From the cell containing the given text, extract its center point as [x, y] coordinate. 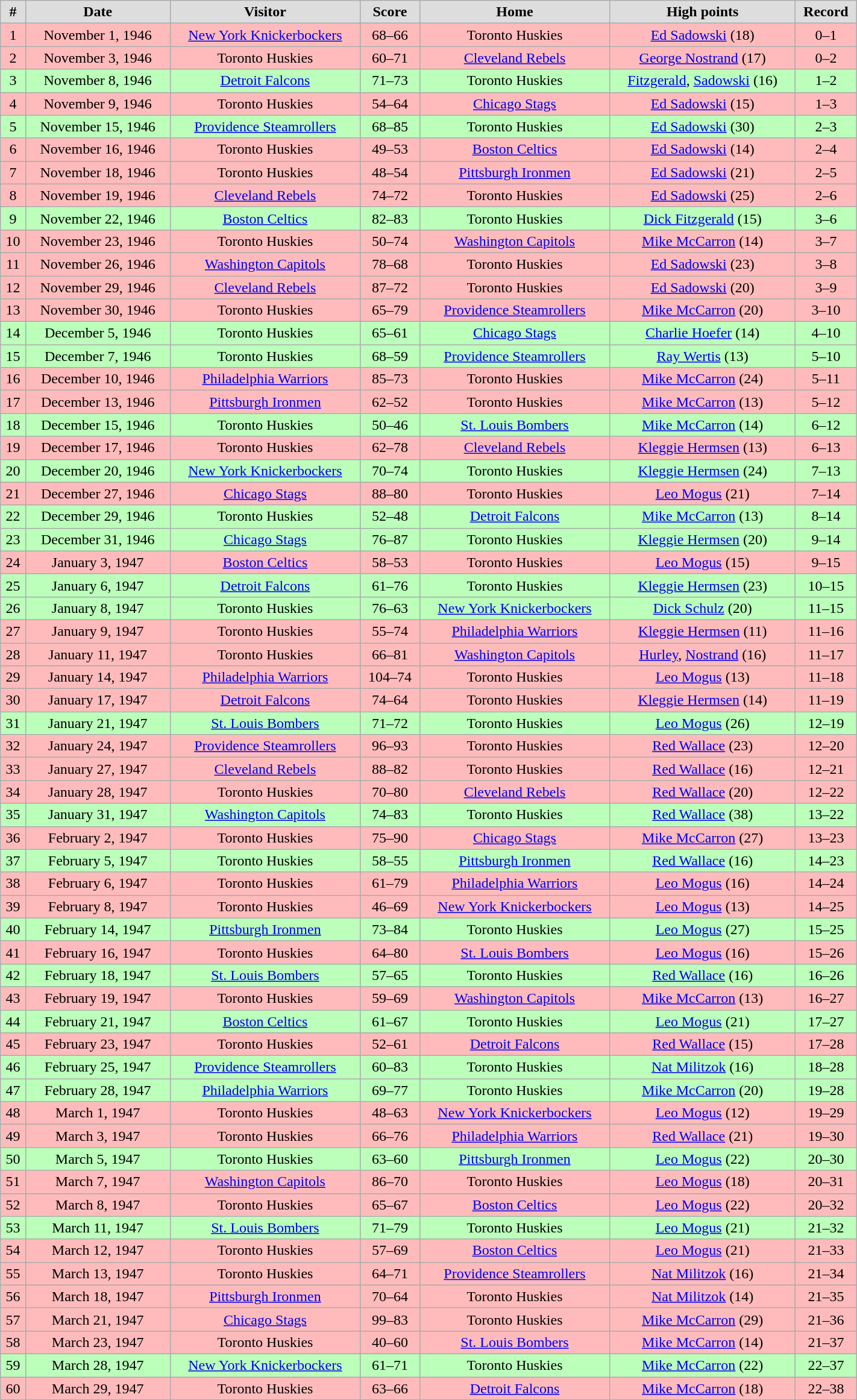
November 30, 1946 [98, 310]
96–93 [390, 746]
3–7 [826, 241]
Hurley, Nostrand (16) [703, 654]
November 23, 1946 [98, 241]
December 31, 1946 [98, 539]
10–15 [826, 585]
60–71 [390, 58]
70–74 [390, 471]
Mike McCarron (29) [703, 1319]
12–19 [826, 723]
13–22 [826, 815]
52–61 [390, 1044]
Ed Sadowski (20) [703, 287]
68–59 [390, 356]
March 3, 1947 [98, 1136]
1 [13, 35]
December 5, 1946 [98, 333]
21–33 [826, 1251]
Ed Sadowski (30) [703, 127]
60 [13, 1388]
Ed Sadowski (15) [703, 104]
December 29, 1946 [98, 516]
6–13 [826, 448]
14–25 [826, 906]
20–30 [826, 1159]
March 11, 1947 [98, 1228]
24 [13, 562]
13–23 [826, 838]
February 6, 1947 [98, 884]
68–85 [390, 127]
21–36 [826, 1319]
January 14, 1947 [98, 677]
0–1 [826, 35]
January 28, 1947 [98, 792]
40 [13, 929]
55 [13, 1273]
November 3, 1946 [98, 58]
56 [13, 1296]
January 6, 1947 [98, 585]
65–67 [390, 1205]
February 25, 1947 [98, 1067]
5 [13, 127]
December 7, 1946 [98, 356]
33 [13, 769]
February 16, 1947 [98, 952]
March 5, 1947 [98, 1159]
29 [13, 677]
Ed Sadowski (18) [703, 35]
March 29, 1947 [98, 1388]
Mike McCarron (22) [703, 1365]
55–74 [390, 631]
71–73 [390, 81]
6 [13, 149]
15–26 [826, 952]
25 [13, 585]
10 [13, 241]
21–37 [826, 1342]
November 26, 1946 [98, 264]
February 8, 1947 [98, 906]
6–12 [826, 425]
2–5 [826, 172]
March 8, 1947 [98, 1205]
Kleggie Hermsen (14) [703, 700]
50–46 [390, 425]
48–54 [390, 172]
12–22 [826, 792]
7–14 [826, 494]
Dick Fitzgerald (15) [703, 218]
54 [13, 1251]
1–2 [826, 81]
74–72 [390, 195]
50–74 [390, 241]
27 [13, 631]
74–83 [390, 815]
74–64 [390, 700]
47 [13, 1090]
Ed Sadowski (14) [703, 149]
63–66 [390, 1388]
January 17, 1947 [98, 700]
November 29, 1946 [98, 287]
20–32 [826, 1205]
71–72 [390, 723]
21–35 [826, 1296]
November 9, 1946 [98, 104]
88–80 [390, 494]
Leo Mogus (15) [703, 562]
Home [515, 12]
64–71 [390, 1273]
Nat Militzok (14) [703, 1296]
11–19 [826, 700]
9–14 [826, 539]
52–48 [390, 516]
February 18, 1947 [98, 975]
61–71 [390, 1365]
Visitor [265, 12]
December 13, 1946 [98, 402]
18–28 [826, 1067]
5–11 [826, 379]
November 18, 1946 [98, 172]
21–34 [826, 1273]
82–83 [390, 218]
7–13 [826, 471]
Charlie Hoefer (14) [703, 333]
19 [13, 448]
8 [13, 195]
76–63 [390, 608]
19–28 [826, 1090]
January 24, 1947 [98, 746]
March 7, 1947 [98, 1182]
Mike McCarron (18) [703, 1388]
50 [13, 1159]
17 [13, 402]
Score [390, 12]
65–61 [390, 333]
1–3 [826, 104]
11 [13, 264]
2–4 [826, 149]
November 16, 1946 [98, 149]
43 [13, 998]
61–67 [390, 1022]
22–38 [826, 1388]
76–87 [390, 539]
14–24 [826, 884]
16 [13, 379]
January 11, 1947 [98, 654]
54–64 [390, 104]
Ed Sadowski (23) [703, 264]
22 [13, 516]
March 18, 1947 [98, 1296]
December 20, 1946 [98, 471]
57 [13, 1319]
48–63 [390, 1113]
60–83 [390, 1067]
2 [13, 58]
39 [13, 906]
14–23 [826, 861]
88–82 [390, 769]
8–14 [826, 516]
12–21 [826, 769]
62–52 [390, 402]
64–80 [390, 952]
35 [13, 815]
George Nostrand (17) [703, 58]
58–53 [390, 562]
13 [13, 310]
3–9 [826, 287]
70–80 [390, 792]
Record [826, 12]
99–83 [390, 1319]
75–90 [390, 838]
19–30 [826, 1136]
Kleggie Hermsen (20) [703, 539]
Dick Schulz (20) [703, 608]
January 8, 1947 [98, 608]
February 14, 1947 [98, 929]
86–70 [390, 1182]
49–53 [390, 149]
44 [13, 1022]
57–69 [390, 1251]
17–27 [826, 1022]
March 21, 1947 [98, 1319]
3–10 [826, 310]
73–84 [390, 929]
Red Wallace (20) [703, 792]
69–77 [390, 1090]
2–3 [826, 127]
November 1, 1946 [98, 35]
41 [13, 952]
70–64 [390, 1296]
Red Wallace (38) [703, 815]
12 [13, 287]
November 19, 1946 [98, 195]
3–6 [826, 218]
January 3, 1947 [98, 562]
November 15, 1946 [98, 127]
59 [13, 1365]
22–37 [826, 1365]
16–26 [826, 975]
61–76 [390, 585]
49 [13, 1136]
63–60 [390, 1159]
31 [13, 723]
December 27, 1946 [98, 494]
February 19, 1947 [98, 998]
66–81 [390, 654]
0–2 [826, 58]
Kleggie Hermsen (11) [703, 631]
November 8, 1946 [98, 81]
# [13, 12]
42 [13, 975]
January 9, 1947 [98, 631]
February 28, 1947 [98, 1090]
5–12 [826, 402]
45 [13, 1044]
March 12, 1947 [98, 1251]
61–79 [390, 884]
9 [13, 218]
46 [13, 1067]
February 23, 1947 [98, 1044]
Kleggie Hermsen (24) [703, 471]
High points [703, 12]
Leo Mogus (18) [703, 1182]
Red Wallace (21) [703, 1136]
46–69 [390, 906]
20 [13, 471]
February 21, 1947 [98, 1022]
9–15 [826, 562]
40–60 [390, 1342]
26 [13, 608]
12–20 [826, 746]
Mike McCarron (24) [703, 379]
14 [13, 333]
December 10, 1946 [98, 379]
Leo Mogus (26) [703, 723]
48 [13, 1113]
66–76 [390, 1136]
Kleggie Hermsen (23) [703, 585]
104–74 [390, 677]
58 [13, 1342]
28 [13, 654]
17–28 [826, 1044]
Fitzgerald, Sadowski (16) [703, 81]
68–66 [390, 35]
November 22, 1946 [98, 218]
87–72 [390, 287]
March 23, 1947 [98, 1342]
3 [13, 81]
58–55 [390, 861]
21–32 [826, 1228]
Mike McCarron (27) [703, 838]
January 27, 1947 [98, 769]
59–69 [390, 998]
23 [13, 539]
11–17 [826, 654]
5–10 [826, 356]
20–31 [826, 1182]
85–73 [390, 379]
11–16 [826, 631]
18 [13, 425]
Leo Mogus (27) [703, 929]
11–18 [826, 677]
53 [13, 1228]
38 [13, 884]
Red Wallace (15) [703, 1044]
19–29 [826, 1113]
36 [13, 838]
March 1, 1947 [98, 1113]
30 [13, 700]
February 2, 1947 [98, 838]
52 [13, 1205]
Ed Sadowski (25) [703, 195]
Ray Wertis (13) [703, 356]
71–79 [390, 1228]
March 28, 1947 [98, 1365]
January 31, 1947 [98, 815]
21 [13, 494]
65–79 [390, 310]
15 [13, 356]
December 15, 1946 [98, 425]
7 [13, 172]
16–27 [826, 998]
11–15 [826, 608]
32 [13, 746]
Ed Sadowski (21) [703, 172]
57–65 [390, 975]
3–8 [826, 264]
37 [13, 861]
February 5, 1947 [98, 861]
4 [13, 104]
Leo Mogus (12) [703, 1113]
4–10 [826, 333]
March 13, 1947 [98, 1273]
December 17, 1946 [98, 448]
78–68 [390, 264]
2–6 [826, 195]
Date [98, 12]
51 [13, 1182]
Kleggie Hermsen (13) [703, 448]
15–25 [826, 929]
62–78 [390, 448]
January 21, 1947 [98, 723]
Red Wallace (23) [703, 746]
34 [13, 792]
